Return [x, y] of the center of cell containing provided text 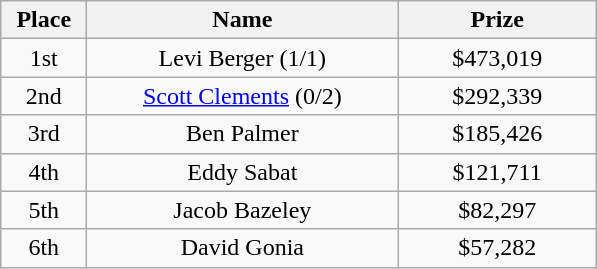
$57,282 [498, 248]
Jacob Bazeley [242, 210]
3rd [44, 134]
4th [44, 172]
Levi Berger (1/1) [242, 58]
$121,711 [498, 172]
Ben Palmer [242, 134]
Scott Clements (0/2) [242, 96]
1st [44, 58]
$185,426 [498, 134]
Prize [498, 20]
2nd [44, 96]
Eddy Sabat [242, 172]
Place [44, 20]
$473,019 [498, 58]
6th [44, 248]
$292,339 [498, 96]
Name [242, 20]
David Gonia [242, 248]
$82,297 [498, 210]
5th [44, 210]
